Detect which cell encompasses the target text, then output its (X, Y) center coordinate. 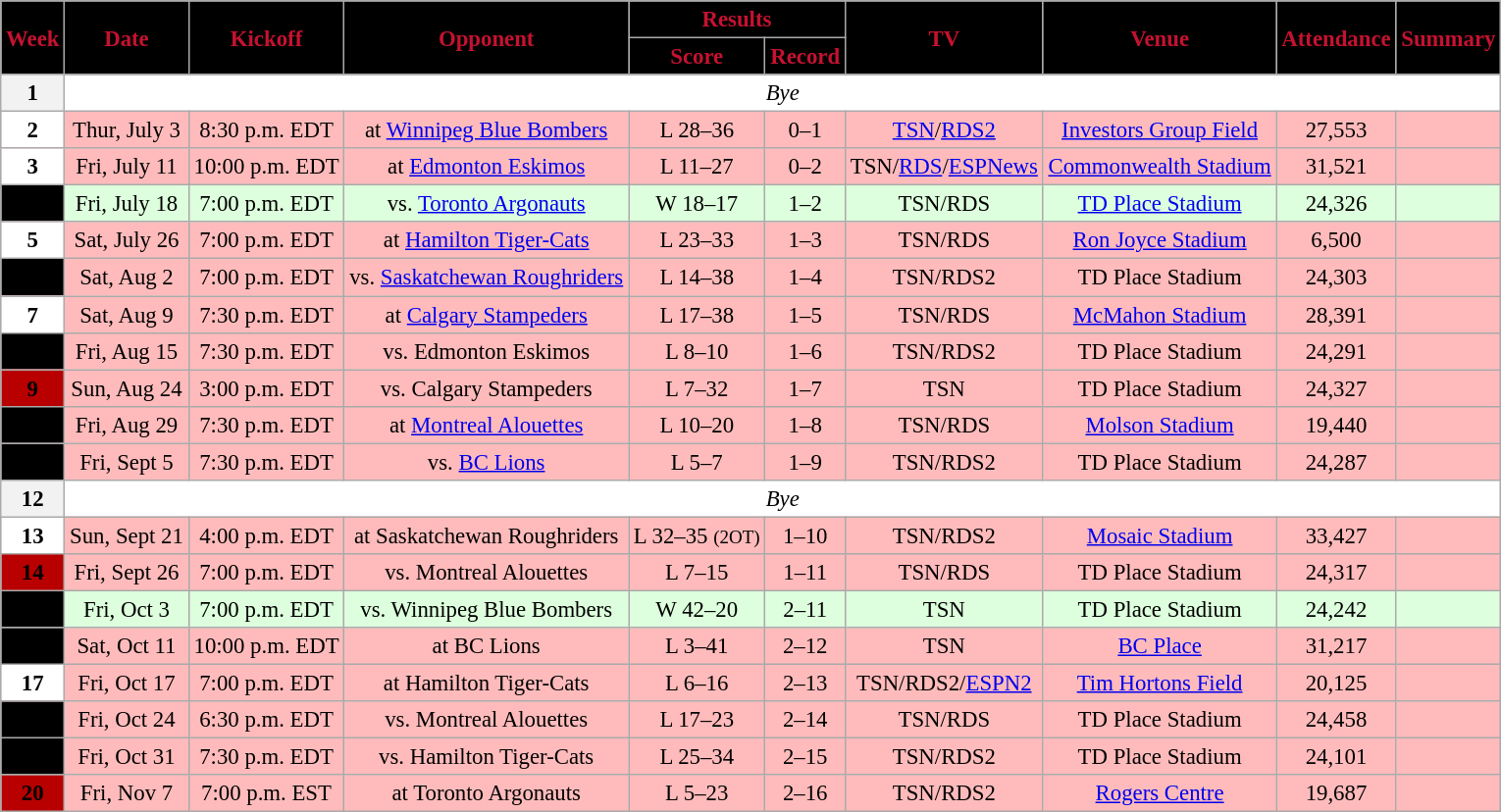
10 (33, 425)
L 17–23 (697, 720)
Fri, Oct 17 (127, 684)
27,553 (1336, 130)
TSN/RDS2/ESPN2 (944, 684)
Fri, Aug 29 (127, 425)
8:30 p.m. EDT (267, 130)
16 (33, 646)
13 (33, 535)
24,101 (1336, 757)
Thur, July 3 (127, 130)
19 (33, 757)
Sat, July 26 (127, 240)
12 (33, 499)
W 18–17 (697, 204)
17 (33, 684)
Mosaic Stadium (1160, 535)
TSN/RDS/ESPNews (944, 167)
L 7–15 (697, 573)
8 (33, 351)
5 (33, 240)
at Toronto Argonauts (487, 793)
24,242 (1336, 609)
19,440 (1336, 425)
L 6–16 (697, 684)
L 10–20 (697, 425)
L 5–7 (697, 462)
15 (33, 609)
18 (33, 720)
Fri, Oct 31 (127, 757)
2–11 (804, 609)
24,326 (1336, 204)
24,327 (1336, 388)
at Winnipeg Blue Bombers (487, 130)
at Edmonton Eskimos (487, 167)
3 (33, 167)
McMahon Stadium (1160, 315)
1–3 (804, 240)
Tim Hortons Field (1160, 684)
Fri, July 11 (127, 167)
L 14–38 (697, 278)
at Saskatchewan Roughriders (487, 535)
33,427 (1336, 535)
vs. Saskatchewan Roughriders (487, 278)
Investors Group Field (1160, 130)
L 3–41 (697, 646)
Fri, Sept 5 (127, 462)
L 23–33 (697, 240)
7 (33, 315)
Week (33, 37)
19,687 (1336, 793)
31,521 (1336, 167)
3:00 p.m. EDT (267, 388)
vs. Calgary Stampeders (487, 388)
Sat, Oct 11 (127, 646)
L 5–23 (697, 793)
4:00 p.m. EDT (267, 535)
2–14 (804, 720)
L 32–35 (2OT) (697, 535)
Commonwealth Stadium (1160, 167)
11 (33, 462)
at BC Lions (487, 646)
20 (33, 793)
Molson Stadium (1160, 425)
6:30 p.m. EDT (267, 720)
Date (127, 37)
14 (33, 573)
vs. Edmonton Eskimos (487, 351)
Fri, Nov 7 (127, 793)
24,287 (1336, 462)
BC Place (1160, 646)
24,458 (1336, 720)
Fri, July 18 (127, 204)
9 (33, 388)
2 (33, 130)
Sat, Aug 2 (127, 278)
Ron Joyce Stadium (1160, 240)
at Calgary Stampeders (487, 315)
Record (804, 57)
2–16 (804, 793)
28,391 (1336, 315)
Score (697, 57)
1 (33, 93)
W 42–20 (697, 609)
Sat, Aug 9 (127, 315)
L 7–32 (697, 388)
at Montreal Alouettes (487, 425)
vs. Toronto Argonauts (487, 204)
Sun, Sept 21 (127, 535)
2–13 (804, 684)
1–10 (804, 535)
Venue (1160, 37)
2–12 (804, 646)
L 17–38 (697, 315)
24,317 (1336, 573)
31,217 (1336, 646)
1–8 (804, 425)
1–7 (804, 388)
24,303 (1336, 278)
Fri, Oct 3 (127, 609)
20,125 (1336, 684)
7:00 p.m. EST (267, 793)
TV (944, 37)
Fri, Oct 24 (127, 720)
1–11 (804, 573)
Fri, Sept 26 (127, 573)
1–4 (804, 278)
L 8–10 (697, 351)
2–15 (804, 757)
1–9 (804, 462)
0–2 (804, 167)
Summary (1448, 37)
1–6 (804, 351)
24,291 (1336, 351)
L 11–27 (697, 167)
Sun, Aug 24 (127, 388)
0–1 (804, 130)
vs. Hamilton Tiger-Cats (487, 757)
Attendance (1336, 37)
Results (736, 20)
Opponent (487, 37)
1–2 (804, 204)
Kickoff (267, 37)
Fri, Aug 15 (127, 351)
vs. Winnipeg Blue Bombers (487, 609)
L 28–36 (697, 130)
vs. BC Lions (487, 462)
Rogers Centre (1160, 793)
L 25–34 (697, 757)
1–5 (804, 315)
6,500 (1336, 240)
6 (33, 278)
4 (33, 204)
